For the text-containing cell, return its midpoint in (x, y) coordinate format. 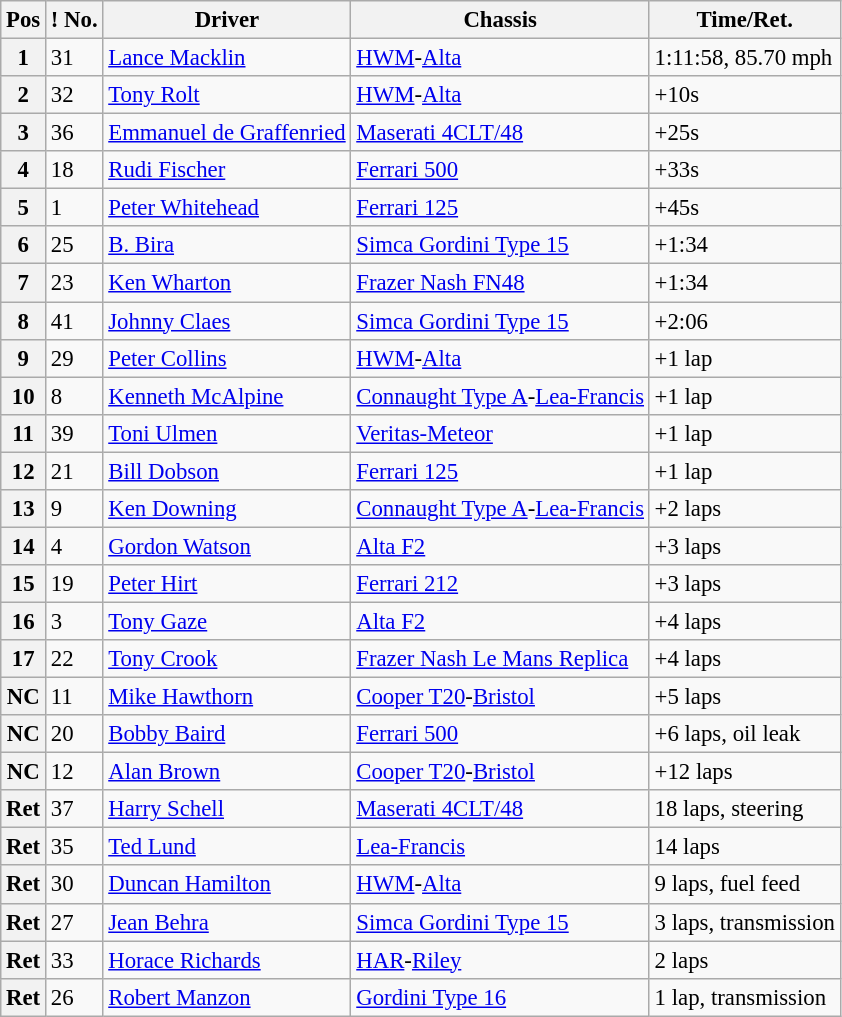
Alan Brown (227, 772)
36 (74, 133)
41 (74, 321)
Gordini Type 16 (500, 997)
B. Bira (227, 245)
Peter Hirt (227, 584)
Frazer Nash Le Mans Replica (500, 659)
10 (24, 396)
Tony Crook (227, 659)
+2:06 (744, 321)
Mike Hawthorn (227, 697)
23 (74, 283)
31 (74, 58)
14 (24, 546)
Veritas-Meteor (500, 433)
+45s (744, 208)
Peter Collins (227, 358)
+5 laps (744, 697)
17 (24, 659)
Duncan Hamilton (227, 885)
21 (74, 471)
5 (24, 208)
Rudi Fischer (227, 170)
+25s (744, 133)
18 laps, steering (744, 809)
Jean Behra (227, 922)
39 (74, 433)
9 laps, fuel feed (744, 885)
+33s (744, 170)
Lea-Francis (500, 847)
Lance Macklin (227, 58)
32 (74, 95)
27 (74, 922)
25 (74, 245)
2 laps (744, 960)
3 laps, transmission (744, 922)
Tony Gaze (227, 621)
Bobby Baird (227, 734)
Peter Whitehead (227, 208)
Ken Downing (227, 509)
Frazer Nash FN48 (500, 283)
Chassis (500, 20)
15 (24, 584)
7 (24, 283)
35 (74, 847)
Robert Manzon (227, 997)
20 (74, 734)
18 (74, 170)
Emmanuel de Graffenried (227, 133)
Time/Ret. (744, 20)
Ken Wharton (227, 283)
HAR-Riley (500, 960)
26 (74, 997)
Pos (24, 20)
Toni Ulmen (227, 433)
+12 laps (744, 772)
! No. (74, 20)
29 (74, 358)
Gordon Watson (227, 546)
Johnny Claes (227, 321)
6 (24, 245)
1:11:58, 85.70 mph (744, 58)
19 (74, 584)
Bill Dobson (227, 471)
Horace Richards (227, 960)
+10s (744, 95)
13 (24, 509)
1 lap, transmission (744, 997)
+6 laps, oil leak (744, 734)
Tony Rolt (227, 95)
Harry Schell (227, 809)
22 (74, 659)
33 (74, 960)
37 (74, 809)
2 (24, 95)
Ferrari 212 (500, 584)
Driver (227, 20)
+2 laps (744, 509)
Kenneth McAlpine (227, 396)
14 laps (744, 847)
16 (24, 621)
30 (74, 885)
Ted Lund (227, 847)
